Detect which cell encompasses the target text, then output its [X, Y] center coordinate. 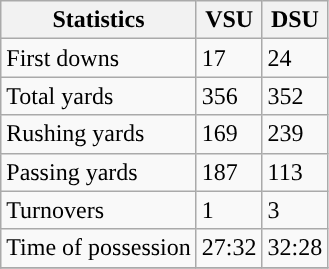
First downs [99, 58]
352 [295, 96]
Rushing yards [99, 134]
VSU [229, 20]
27:32 [229, 248]
3 [295, 210]
187 [229, 172]
Statistics [99, 20]
356 [229, 96]
239 [295, 134]
Passing yards [99, 172]
1 [229, 210]
169 [229, 134]
113 [295, 172]
Turnovers [99, 210]
Time of possession [99, 248]
24 [295, 58]
Total yards [99, 96]
32:28 [295, 248]
DSU [295, 20]
17 [229, 58]
